Find where the given text appears and provide that cell's center as (x, y) coordinate. 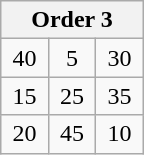
10 (120, 134)
Order 3 (72, 20)
45 (72, 134)
40 (24, 58)
30 (120, 58)
5 (72, 58)
35 (120, 96)
20 (24, 134)
15 (24, 96)
25 (72, 96)
